Pinpoint the cell where the given text exists, returning its [x, y] midpoint coordinate. 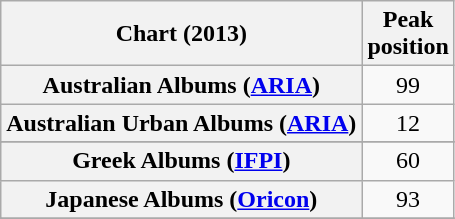
Australian Albums (ARIA) [182, 85]
99 [408, 85]
Peakposition [408, 34]
60 [408, 161]
Greek Albums (IFPI) [182, 161]
Chart (2013) [182, 34]
12 [408, 123]
Japanese Albums (Oricon) [182, 199]
93 [408, 199]
Australian Urban Albums (ARIA) [182, 123]
